Detect which cell encompasses the target text, then output its [x, y] center coordinate. 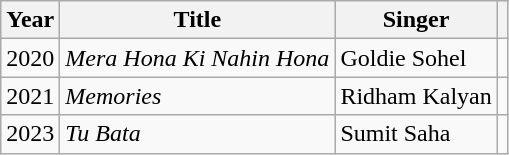
Title [198, 20]
Goldie Sohel [416, 58]
Memories [198, 96]
Ridham Kalyan [416, 96]
2023 [30, 134]
Year [30, 20]
Sumit Saha [416, 134]
Tu Bata [198, 134]
2020 [30, 58]
Mera Hona Ki Nahin Hona [198, 58]
Singer [416, 20]
2021 [30, 96]
